From the cell containing the given text, extract its center point as (X, Y) coordinate. 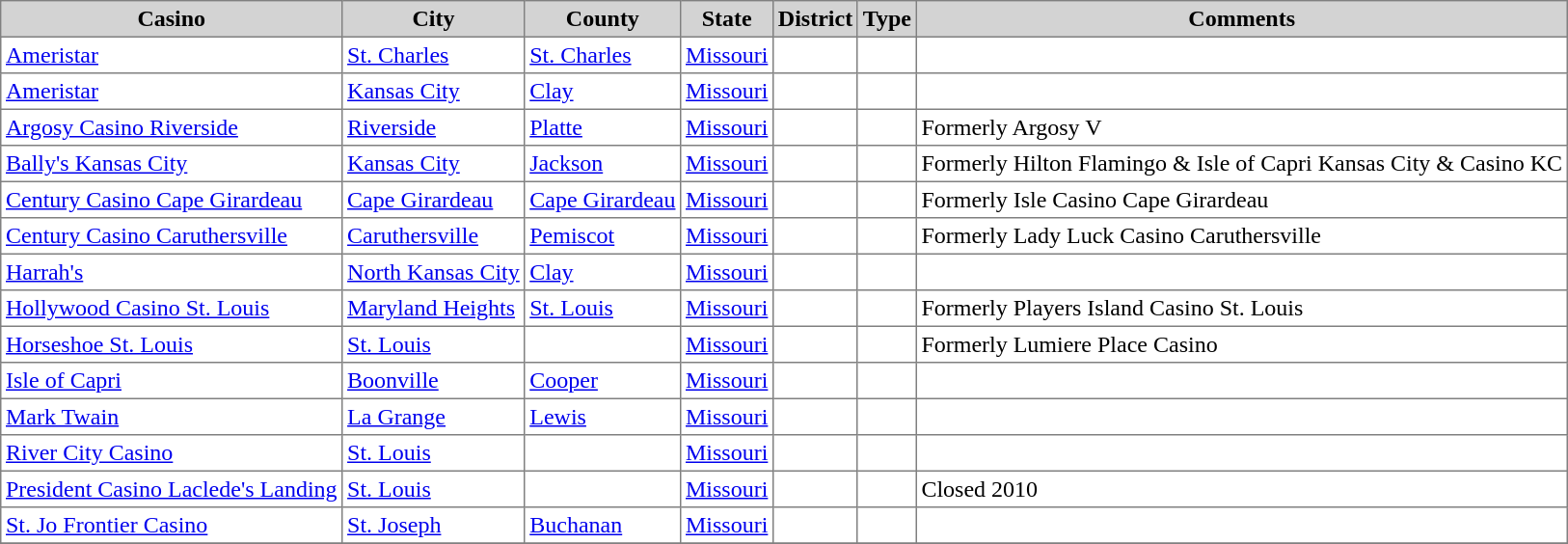
Argosy Casino Riverside (172, 127)
Boonville (434, 381)
Platte (603, 127)
Formerly Lady Luck Casino Caruthersville (1242, 236)
Type (887, 19)
Mark Twain (172, 417)
Century Casino Cape Girardeau (172, 200)
North Kansas City (434, 272)
Riverside (434, 127)
Bally's Kansas City (172, 164)
Formerly Argosy V (1242, 127)
Comments (1242, 19)
County (603, 19)
Cooper (603, 381)
Pemiscot (603, 236)
Caruthersville (434, 236)
St. Jo Frontier Casino (172, 526)
Formerly Isle Casino Cape Girardeau (1242, 200)
Hollywood Casino St. Louis (172, 309)
District (816, 19)
Century Casino Caruthersville (172, 236)
City (434, 19)
Isle of Capri (172, 381)
Lewis (603, 417)
Casino (172, 19)
State (727, 19)
Horseshoe St. Louis (172, 344)
Closed 2010 (1242, 489)
River City Casino (172, 453)
Formerly Hilton Flamingo & Isle of Capri Kansas City & Casino KC (1242, 164)
Formerly Players Island Casino St. Louis (1242, 309)
Buchanan (603, 526)
Formerly Lumiere Place Casino (1242, 344)
Jackson (603, 164)
Harrah's (172, 272)
Maryland Heights (434, 309)
St. Joseph (434, 526)
La Grange (434, 417)
President Casino Laclede's Landing (172, 489)
